Locate the cell with the specified text and output its [X, Y] center coordinate. 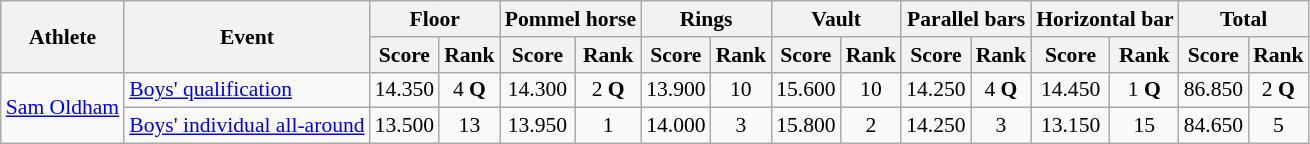
Boys' qualification [246, 90]
15.600 [806, 90]
Boys' individual all-around [246, 126]
Athlete [62, 36]
13.950 [538, 126]
1 Q [1144, 90]
Parallel bars [966, 19]
Pommel horse [570, 19]
Floor [435, 19]
Event [246, 36]
14.000 [676, 126]
5 [1278, 126]
15 [1144, 126]
Sam Oldham [62, 108]
13.900 [676, 90]
13.150 [1070, 126]
13 [470, 126]
84.650 [1214, 126]
14.450 [1070, 90]
Vault [836, 19]
Rings [706, 19]
14.350 [404, 90]
15.800 [806, 126]
14.300 [538, 90]
1 [608, 126]
Horizontal bar [1104, 19]
86.850 [1214, 90]
Total [1244, 19]
13.500 [404, 126]
2 [872, 126]
